Capture the cell that displays the provided text and extract its [x, y] central coordinate. 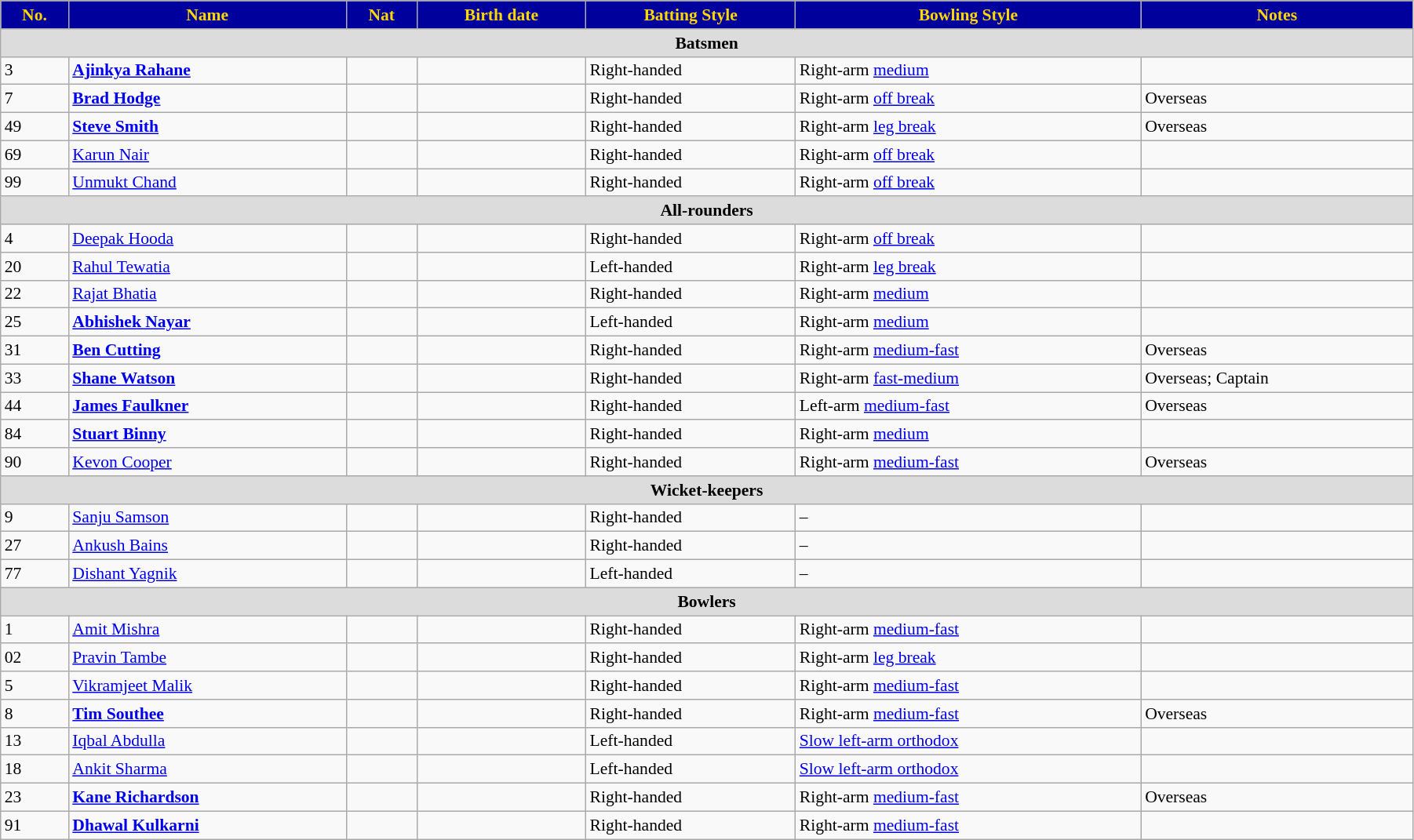
84 [35, 435]
Overseas; Captain [1277, 378]
Birth date [501, 15]
Iqbal Abdulla [207, 741]
13 [35, 741]
Notes [1277, 15]
Karun Nair [207, 155]
Batsmen [707, 43]
99 [35, 183]
Sanju Samson [207, 518]
Right-arm fast-medium [968, 378]
7 [35, 99]
22 [35, 294]
All-rounders [707, 211]
Nat [381, 15]
Ben Cutting [207, 351]
49 [35, 127]
91 [35, 825]
Bowlers [707, 602]
44 [35, 406]
Unmukt Chand [207, 183]
Shane Watson [207, 378]
Ajinkya Rahane [207, 71]
1 [35, 630]
Ankush Bains [207, 546]
No. [35, 15]
Wicket-keepers [707, 490]
25 [35, 322]
27 [35, 546]
69 [35, 155]
Deepak Hooda [207, 238]
18 [35, 769]
4 [35, 238]
31 [35, 351]
Dhawal Kulkarni [207, 825]
02 [35, 658]
Brad Hodge [207, 99]
Vikramjeet Malik [207, 685]
Name [207, 15]
9 [35, 518]
Kevon Cooper [207, 462]
20 [35, 267]
Abhishek Nayar [207, 322]
Pravin Tambe [207, 658]
3 [35, 71]
Rahul Tewatia [207, 267]
Rajat Bhatia [207, 294]
77 [35, 574]
Stuart Binny [207, 435]
23 [35, 798]
Amit Mishra [207, 630]
8 [35, 714]
James Faulkner [207, 406]
Steve Smith [207, 127]
90 [35, 462]
5 [35, 685]
Tim Southee [207, 714]
Dishant Yagnik [207, 574]
33 [35, 378]
Kane Richardson [207, 798]
Ankit Sharma [207, 769]
Bowling Style [968, 15]
Batting Style [691, 15]
Left-arm medium-fast [968, 406]
